Find where the given text appears and provide that cell's center as (X, Y) coordinate. 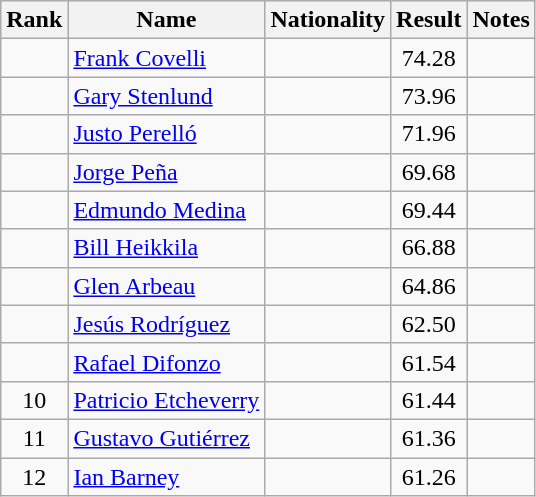
69.68 (429, 172)
69.44 (429, 210)
66.88 (429, 248)
Glen Arbeau (166, 286)
Notes (501, 20)
61.54 (429, 362)
Gustavo Gutiérrez (166, 438)
Justo Perelló (166, 134)
Jesús Rodríguez (166, 324)
64.86 (429, 286)
Rank (34, 20)
Name (166, 20)
Bill Heikkila (166, 248)
74.28 (429, 58)
Nationality (328, 20)
Patricio Etcheverry (166, 400)
Result (429, 20)
Rafael Difonzo (166, 362)
Edmundo Medina (166, 210)
11 (34, 438)
Frank Covelli (166, 58)
62.50 (429, 324)
Gary Stenlund (166, 96)
61.44 (429, 400)
12 (34, 477)
61.36 (429, 438)
71.96 (429, 134)
Jorge Peña (166, 172)
10 (34, 400)
73.96 (429, 96)
Ian Barney (166, 477)
61.26 (429, 477)
